From the cell containing the given text, extract its center point as [x, y] coordinate. 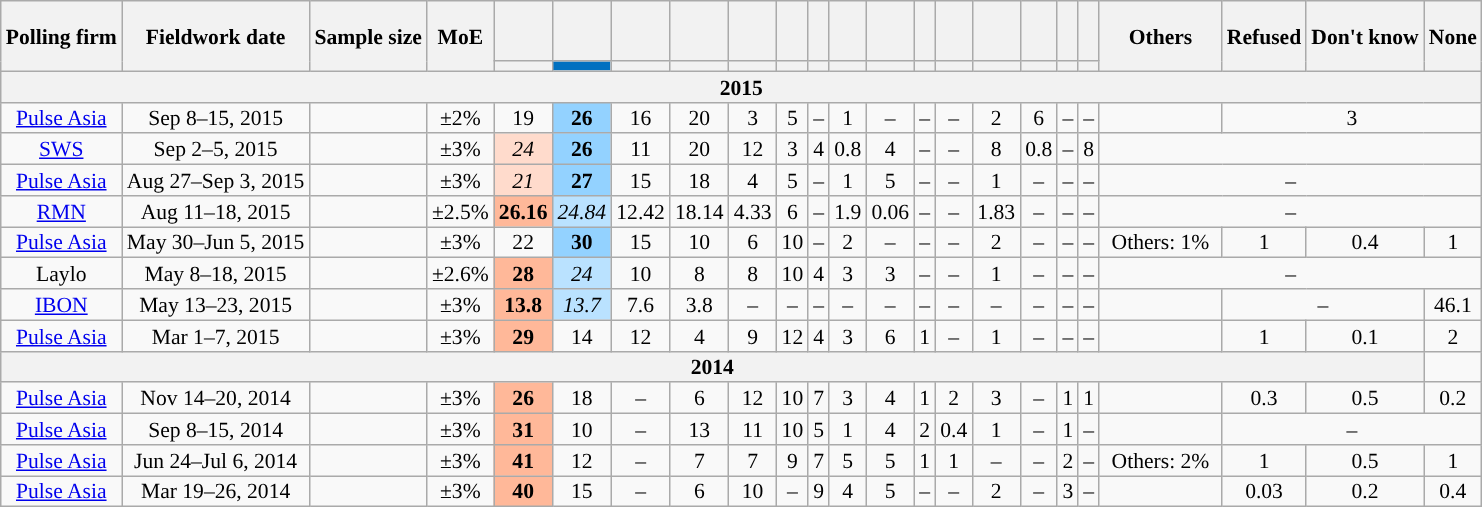
0.06 [890, 212]
Refused [1264, 36]
±2% [460, 118]
RMN [62, 212]
±2.5% [460, 212]
Don't know [1364, 36]
Sep 8–15, 2015 [216, 118]
Jun 24–Jul 6, 2014 [216, 460]
21 [524, 180]
13.8 [524, 304]
MoE [460, 36]
May 30–Jun 5, 2015 [216, 242]
None [1453, 36]
0.03 [1264, 492]
30 [582, 242]
Others [1160, 36]
SWS [62, 150]
Fieldwork date [216, 36]
IBON [62, 304]
26.16 [524, 212]
19 [524, 118]
Sample size [368, 36]
May 13–23, 2015 [216, 304]
Aug 11–18, 2015 [216, 212]
7.6 [640, 304]
28 [524, 274]
3.8 [700, 304]
Polling firm [62, 36]
Aug 27–Sep 3, 2015 [216, 180]
1.9 [848, 212]
Others: 1% [1160, 242]
0.3 [1264, 398]
Sep 8–15, 2014 [216, 430]
18.14 [700, 212]
1.83 [996, 212]
May 8–18, 2015 [216, 274]
29 [524, 336]
46.1 [1453, 304]
24.84 [582, 212]
Mar 19–26, 2014 [216, 492]
Mar 1–7, 2015 [216, 336]
±2.6% [460, 274]
16 [640, 118]
2014 [712, 366]
Nov 14–20, 2014 [216, 398]
Others: 2% [1160, 460]
31 [524, 430]
41 [524, 460]
13 [700, 430]
27 [582, 180]
0.1 [1364, 336]
Sep 2–5, 2015 [216, 150]
Laylo [62, 274]
12.42 [640, 212]
4.33 [753, 212]
40 [524, 492]
14 [582, 336]
2015 [742, 86]
22 [524, 242]
13.7 [582, 304]
